Scan for the cell matching the given text and deliver its [x, y] coordinate at center. 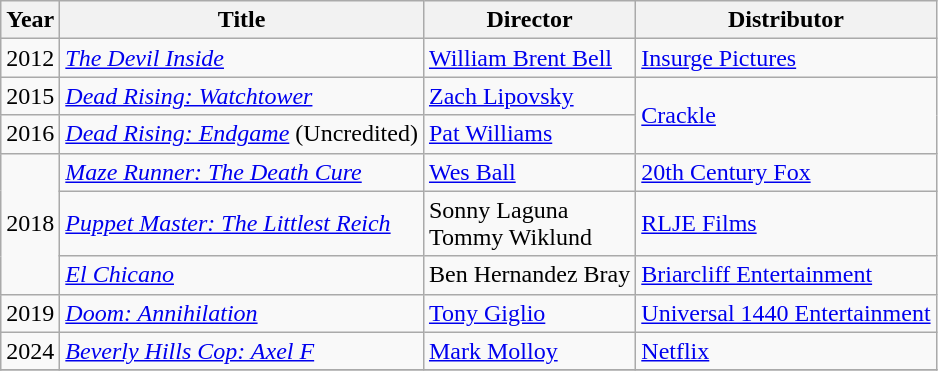
Universal 1440 Entertainment [786, 313]
Doom: Annihilation [242, 313]
Maze Runner: The Death Cure [242, 172]
Zach Lipovsky [529, 96]
El Chicano [242, 275]
Crackle [786, 115]
Beverly Hills Cop: Axel F [242, 351]
Distributor [786, 20]
The Devil Inside [242, 58]
Director [529, 20]
2012 [30, 58]
Netflix [786, 351]
Ben Hernandez Bray [529, 275]
Dead Rising: Watchtower [242, 96]
Tony Giglio [529, 313]
2019 [30, 313]
2015 [30, 96]
Pat Williams [529, 134]
2018 [30, 224]
2024 [30, 351]
Sonny LagunaTommy Wiklund [529, 224]
Wes Ball [529, 172]
20th Century Fox [786, 172]
Year [30, 20]
Title [242, 20]
2016 [30, 134]
Briarcliff Entertainment [786, 275]
Insurge Pictures [786, 58]
William Brent Bell [529, 58]
Dead Rising: Endgame (Uncredited) [242, 134]
Mark Molloy [529, 351]
Puppet Master: The Littlest Reich [242, 224]
RLJE Films [786, 224]
